Extract the (x, y) coordinate from the center of the cell holding the provided text.  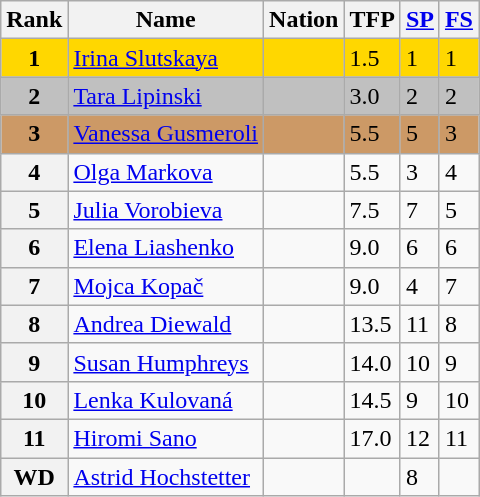
13.5 (372, 324)
TFP (372, 20)
Irina Slutskaya (166, 58)
SP (420, 20)
Julia Vorobieva (166, 210)
14.0 (372, 362)
WD (34, 477)
3.0 (372, 96)
Tara Lipinski (166, 96)
Rank (34, 20)
Olga Markova (166, 172)
Andrea Diewald (166, 324)
17.0 (372, 438)
Elena Liashenko (166, 248)
14.5 (372, 400)
Nation (304, 20)
FS (458, 20)
12 (420, 438)
Susan Humphreys (166, 362)
Mojca Kopač (166, 286)
Name (166, 20)
7.5 (372, 210)
Hiromi Sano (166, 438)
1.5 (372, 58)
Vanessa Gusmeroli (166, 134)
Lenka Kulovaná (166, 400)
Astrid Hochstetter (166, 477)
